Detect which cell encompasses the target text, then output its [X, Y] center coordinate. 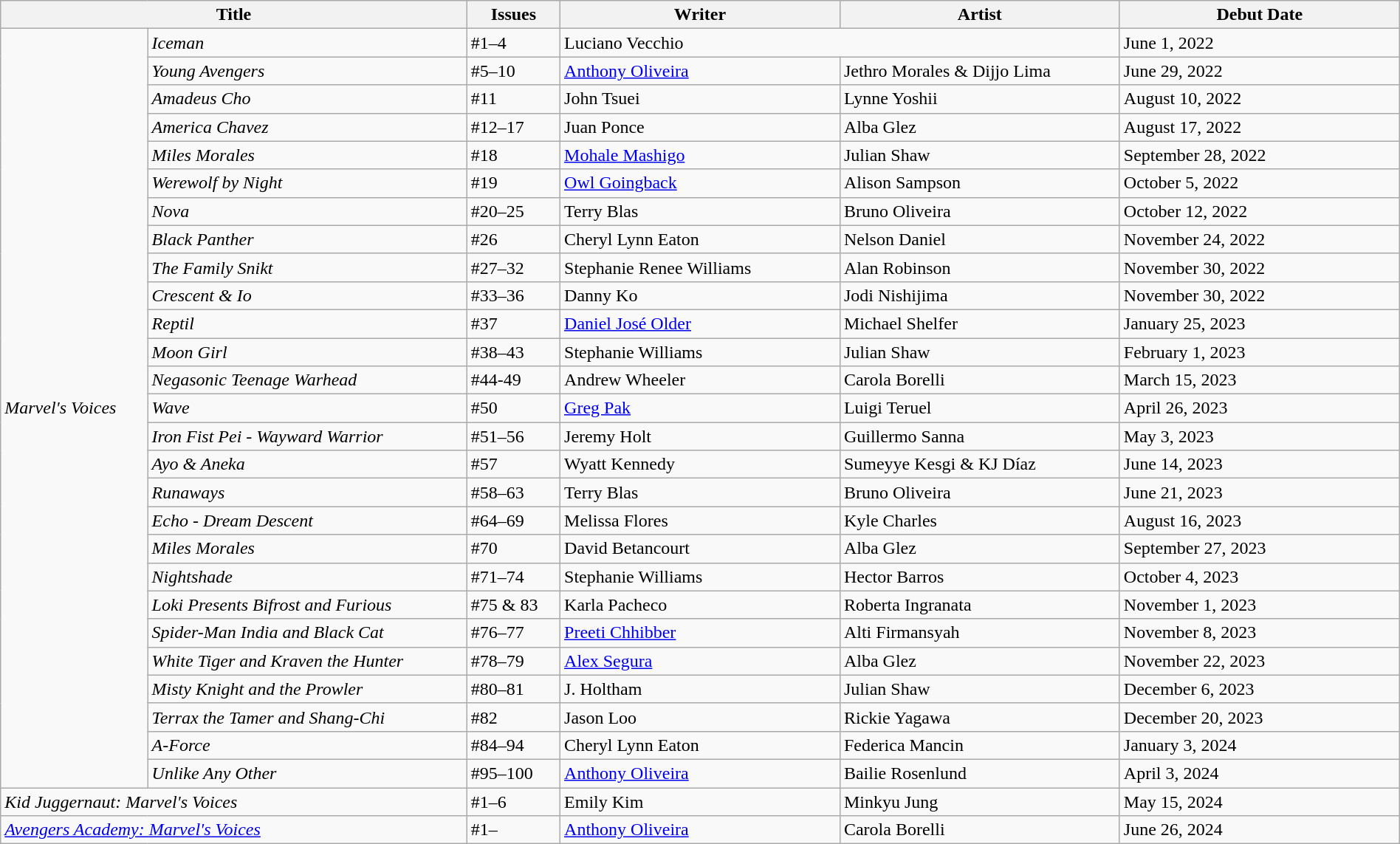
Andrew Wheeler [700, 380]
Jeremy Holt [700, 436]
Amadeus Cho [307, 99]
Lynne Yoshii [979, 99]
#58–63 [513, 493]
December 20, 2023 [1260, 717]
January 25, 2023 [1260, 323]
#18 [513, 155]
#44-49 [513, 380]
Kyle Charles [979, 521]
Alan Robinson [979, 267]
#20–25 [513, 211]
#51–56 [513, 436]
Reptil [307, 323]
#27–32 [513, 267]
April 26, 2023 [1260, 408]
Nova [307, 211]
October 4, 2023 [1260, 577]
#1– [513, 830]
Roberta Ingranata [979, 605]
#70 [513, 549]
#64–69 [513, 521]
#78–79 [513, 661]
June 29, 2022 [1260, 71]
Artist [979, 15]
Greg Pak [700, 408]
Bailie Rosenlund [979, 773]
#76–77 [513, 633]
Marvel's Voices [74, 408]
June 21, 2023 [1260, 493]
Unlike Any Other [307, 773]
#26 [513, 239]
Loki Presents Bifrost and Furious [307, 605]
December 6, 2023 [1260, 689]
Guillermo Sanna [979, 436]
#50 [513, 408]
November 1, 2023 [1260, 605]
June 1, 2022 [1260, 43]
June 14, 2023 [1260, 464]
Jethro Morales & Dijjo Lima [979, 71]
White Tiger and Kraven the Hunter [307, 661]
Jason Loo [700, 717]
#33–36 [513, 295]
#1–4 [513, 43]
#75 & 83 [513, 605]
August 17, 2022 [1260, 127]
August 10, 2022 [1260, 99]
August 16, 2023 [1260, 521]
Wave [307, 408]
Nelson Daniel [979, 239]
#38–43 [513, 352]
September 28, 2022 [1260, 155]
Owl Goingback [700, 183]
Moon Girl [307, 352]
#95–100 [513, 773]
Minkyu Jung [979, 801]
Spider-Man India and Black Cat [307, 633]
Emily Kim [700, 801]
Werewolf by Night [307, 183]
Hector Barros [979, 577]
Danny Ko [700, 295]
April 3, 2024 [1260, 773]
May 3, 2023 [1260, 436]
March 15, 2023 [1260, 380]
Writer [700, 15]
#37 [513, 323]
#82 [513, 717]
Luigi Teruel [979, 408]
September 27, 2023 [1260, 549]
David Betancourt [700, 549]
Iron Fist Pei - Wayward Warrior [307, 436]
November 22, 2023 [1260, 661]
January 3, 2024 [1260, 745]
Echo - Dream Descent [307, 521]
Terrax the Tamer and Shang-Chi [307, 717]
Alti Firmansyah [979, 633]
Stephanie Renee Williams [700, 267]
Wyatt Kennedy [700, 464]
October 5, 2022 [1260, 183]
Jodi Nishijima [979, 295]
May 15, 2024 [1260, 801]
Rickie Yagawa [979, 717]
Avengers Academy: Marvel's Voices [234, 830]
Federica Mancin [979, 745]
America Chavez [307, 127]
Preeti Chhibber [700, 633]
The Family Snikt [307, 267]
#11 [513, 99]
#1–6 [513, 801]
#5–10 [513, 71]
Sumeyye Kesgi & KJ Díaz [979, 464]
J. Holtham [700, 689]
Karla Pacheco [700, 605]
Debut Date [1260, 15]
Runaways [307, 493]
Luciano Vecchio [840, 43]
#12–17 [513, 127]
#71–74 [513, 577]
Michael Shelfer [979, 323]
Kid Juggernaut: Marvel's Voices [234, 801]
Daniel José Older [700, 323]
Melissa Flores [700, 521]
Alex Segura [700, 661]
Ayo & Aneka [307, 464]
Nightshade [307, 577]
Issues [513, 15]
Negasonic Teenage Warhead [307, 380]
#80–81 [513, 689]
Iceman [307, 43]
#19 [513, 183]
Black Panther [307, 239]
Alison Sampson [979, 183]
#57 [513, 464]
#84–94 [513, 745]
November 8, 2023 [1260, 633]
October 12, 2022 [1260, 211]
Crescent & Io [307, 295]
Mohale Mashigo [700, 155]
Misty Knight and the Prowler [307, 689]
John Tsuei [700, 99]
June 26, 2024 [1260, 830]
February 1, 2023 [1260, 352]
November 24, 2022 [1260, 239]
Young Avengers [307, 71]
Juan Ponce [700, 127]
A-Force [307, 745]
Title [234, 15]
